From the cell containing the given text, extract its center point as [X, Y] coordinate. 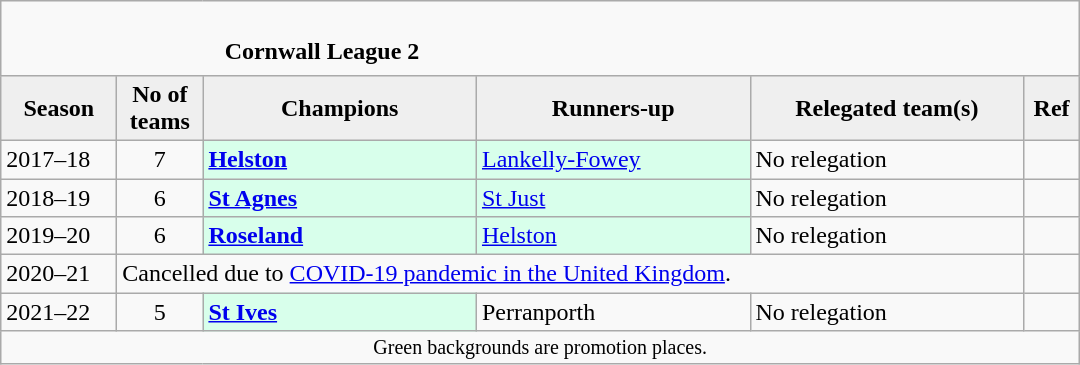
2020–21 [59, 274]
Champions [340, 108]
Relegated team(s) [887, 108]
Runners-up [613, 108]
Perranporth [613, 312]
Lankelly-Fowey [613, 159]
2019–20 [59, 236]
2017–18 [59, 159]
St Just [613, 197]
St Ives [340, 312]
Season [59, 108]
Roseland [340, 236]
St Agnes [340, 197]
7 [160, 159]
Cancelled due to COVID-19 pandemic in the United Kingdom. [570, 274]
2018–19 [59, 197]
Ref [1052, 108]
No of teams [160, 108]
2021–22 [59, 312]
5 [160, 312]
Green backgrounds are promotion places. [540, 348]
